Search for the cell housing the specified text and yield its [x, y] center coordinate. 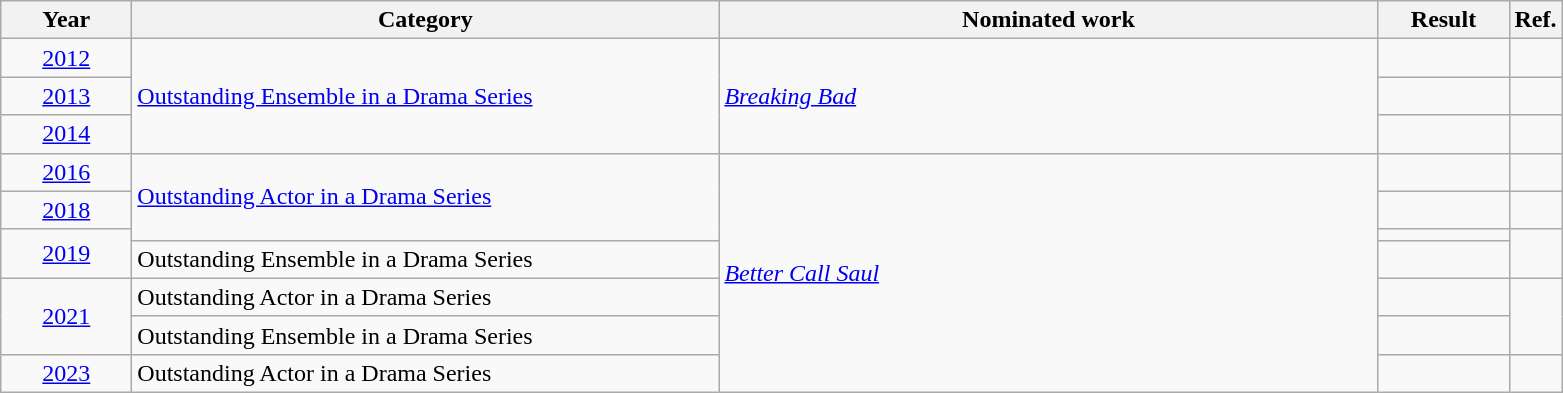
2016 [66, 172]
2023 [66, 373]
Better Call Saul [1048, 272]
Category [426, 20]
2021 [66, 316]
2012 [66, 58]
Nominated work [1048, 20]
2014 [66, 134]
Ref. [1536, 20]
2018 [66, 210]
Year [66, 20]
2019 [66, 254]
Result [1444, 20]
2013 [66, 96]
Breaking Bad [1048, 96]
